Identify which cell holds the provided text, then report its (X, Y) central coordinate. 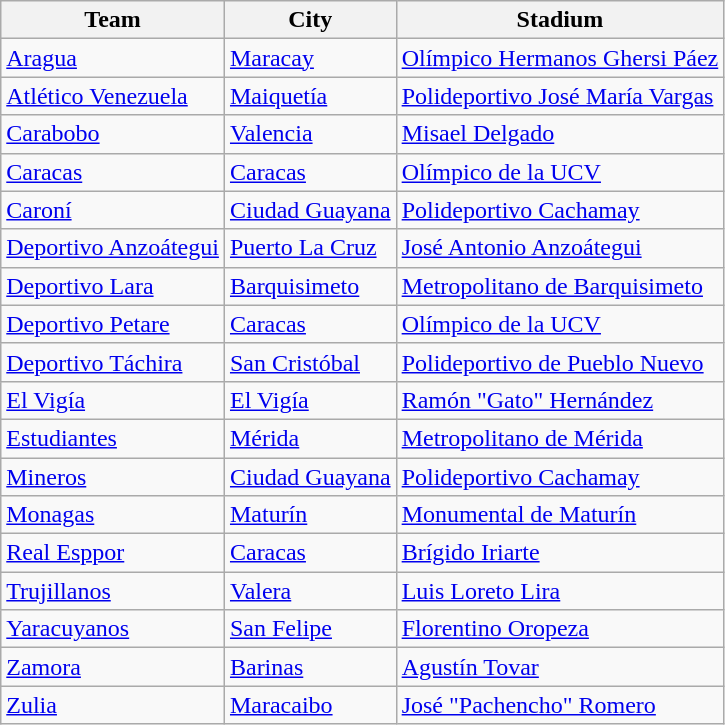
Aragua (113, 58)
Maracay (310, 58)
Agustín Tovar (560, 667)
City (310, 20)
Puerto La Cruz (310, 248)
Polideportivo José María Vargas (560, 96)
Monumental de Maturín (560, 515)
Valencia (310, 134)
Atlético Venezuela (113, 96)
Zamora (113, 667)
Carabobo (113, 134)
Maiquetía (310, 96)
Deportivo Petare (113, 324)
Mineros (113, 477)
José "Pachencho" Romero (560, 705)
Ramón "Gato" Hernández (560, 400)
Metropolitano de Barquisimeto (560, 286)
Florentino Oropeza (560, 629)
Monagas (113, 515)
San Cristóbal (310, 362)
Deportivo Anzoátegui (113, 248)
Polideportivo de Pueblo Nuevo (560, 362)
Barquisimeto (310, 286)
Valera (310, 591)
Zulia (113, 705)
Misael Delgado (560, 134)
Deportivo Lara (113, 286)
Trujillanos (113, 591)
Stadium (560, 20)
Luis Loreto Lira (560, 591)
José Antonio Anzoátegui (560, 248)
Mérida (310, 438)
Metropolitano de Mérida (560, 438)
Brígido Iriarte (560, 553)
Olímpico Hermanos Ghersi Páez (560, 58)
Team (113, 20)
Real Esppor (113, 553)
Maturín (310, 515)
Deportivo Táchira (113, 362)
Maracaibo (310, 705)
Barinas (310, 667)
Caroní (113, 210)
San Felipe (310, 629)
Yaracuyanos (113, 629)
Estudiantes (113, 438)
